Determine the [X, Y] coordinate at the center of the cell enclosing the given text.  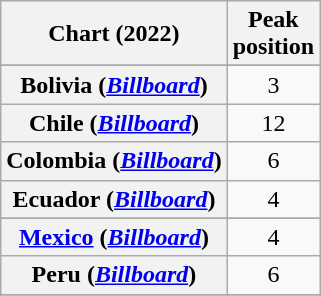
Mexico (Billboard) [114, 237]
Bolivia (Billboard) [114, 85]
Ecuador (Billboard) [114, 199]
12 [273, 123]
3 [273, 85]
Chart (2022) [114, 34]
Peru (Billboard) [114, 275]
Chile (Billboard) [114, 123]
Peakposition [273, 34]
Colombia (Billboard) [114, 161]
